Output the [X, Y] coordinate of the center of the cell containing the given text.  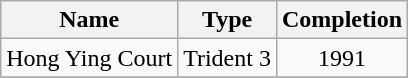
Type [228, 20]
Completion [342, 20]
Hong Ying Court [90, 58]
1991 [342, 58]
Trident 3 [228, 58]
Name [90, 20]
